Provide the [X, Y] coordinate of the cell's center where the given text is located.  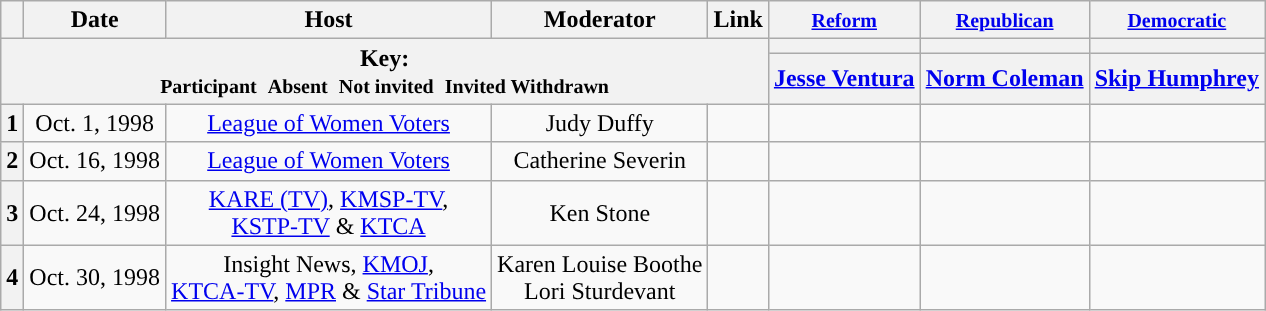
Democratic [1176, 20]
Insight News, KMOJ,KTCA-TV, MPR & Star Tribune [329, 278]
Republican [1004, 20]
Link [738, 20]
2 [12, 161]
Oct. 24, 1998 [95, 212]
4 [12, 278]
1 [12, 123]
Karen Louise BootheLori Sturdevant [600, 278]
Oct. 16, 1998 [95, 161]
Oct. 30, 1998 [95, 278]
Ken Stone [600, 212]
Norm Coleman [1004, 78]
Host [329, 20]
Skip Humphrey [1176, 78]
Judy Duffy [600, 123]
3 [12, 212]
Key: Participant Absent Not invited Invited Withdrawn [385, 72]
Oct. 1, 1998 [95, 123]
KARE (TV), KMSP-TV,KSTP-TV & KTCA [329, 212]
Date [95, 20]
Moderator [600, 20]
Reform [844, 20]
Jesse Ventura [844, 78]
Catherine Severin [600, 161]
